Scan for the cell matching the given text and deliver its (x, y) coordinate at center. 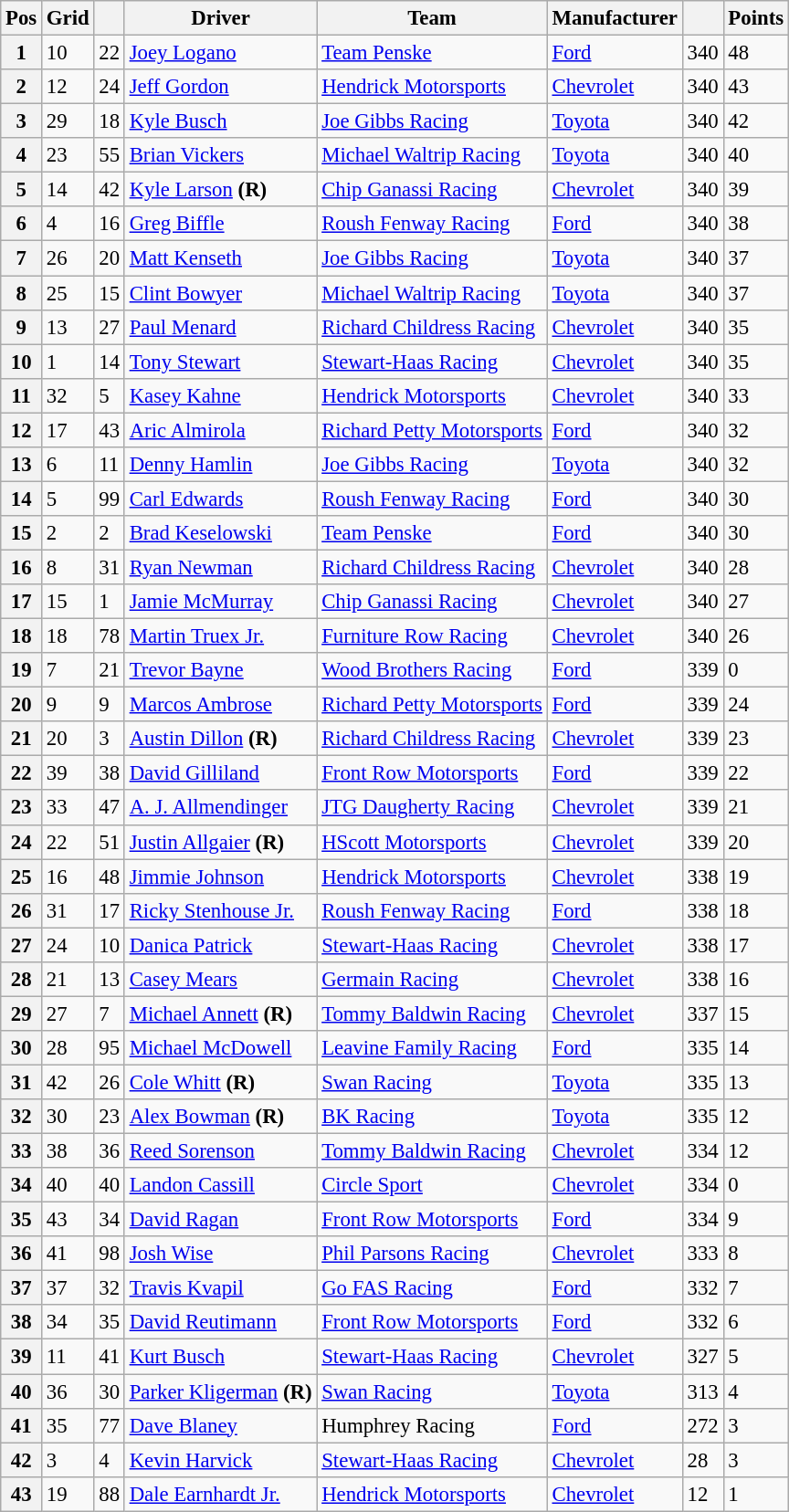
Aric Almirola (221, 430)
Driver (221, 18)
337 (703, 1013)
David Reutimann (221, 1323)
A. J. Allmendinger (221, 808)
Paul Menard (221, 327)
Dale Earnhardt Jr. (221, 1494)
Jeff Gordon (221, 87)
Carl Edwards (221, 499)
Joey Logano (221, 53)
Phil Parsons Racing (432, 1254)
Furniture Row Racing (432, 636)
78 (110, 636)
Go FAS Racing (432, 1288)
Martin Truex Jr. (221, 636)
HScott Motorsports (432, 842)
95 (110, 1048)
Cole Whitt (R) (221, 1082)
Matt Kenseth (221, 258)
Kasey Kahne (221, 395)
55 (110, 155)
Justin Allgaier (R) (221, 842)
Pos (22, 18)
Josh Wise (221, 1254)
Denny Hamlin (221, 465)
Team (432, 18)
Austin Dillon (R) (221, 739)
Circle Sport (432, 1185)
Brian Vickers (221, 155)
JTG Daugherty Racing (432, 808)
333 (703, 1254)
99 (110, 499)
Brad Keselowski (221, 533)
Reed Sorenson (221, 1151)
Jamie McMurray (221, 602)
Germain Racing (432, 980)
Parker Kligerman (R) (221, 1391)
98 (110, 1254)
Kyle Larson (R) (221, 190)
Manufacturer (615, 18)
313 (703, 1391)
Casey Mears (221, 980)
Leavine Family Racing (432, 1048)
Wood Brothers Racing (432, 670)
Michael Annett (R) (221, 1013)
Alex Bowman (R) (221, 1117)
Ricky Stenhouse Jr. (221, 910)
88 (110, 1494)
Grid (68, 18)
Points (756, 18)
Kevin Harvick (221, 1460)
Tony Stewart (221, 362)
51 (110, 842)
327 (703, 1357)
David Gilliland (221, 773)
Greg Biffle (221, 224)
Jimmie Johnson (221, 877)
Ryan Newman (221, 567)
Clint Bowyer (221, 293)
David Ragan (221, 1220)
Danica Patrick (221, 945)
Michael McDowell (221, 1048)
Kyle Busch (221, 121)
47 (110, 808)
272 (703, 1425)
BK Racing (432, 1117)
Marcos Ambrose (221, 705)
77 (110, 1425)
Landon Cassill (221, 1185)
Humphrey Racing (432, 1425)
Kurt Busch (221, 1357)
Dave Blaney (221, 1425)
Trevor Bayne (221, 670)
Travis Kvapil (221, 1288)
